Find where the given text appears and provide that cell's center as [X, Y] coordinate. 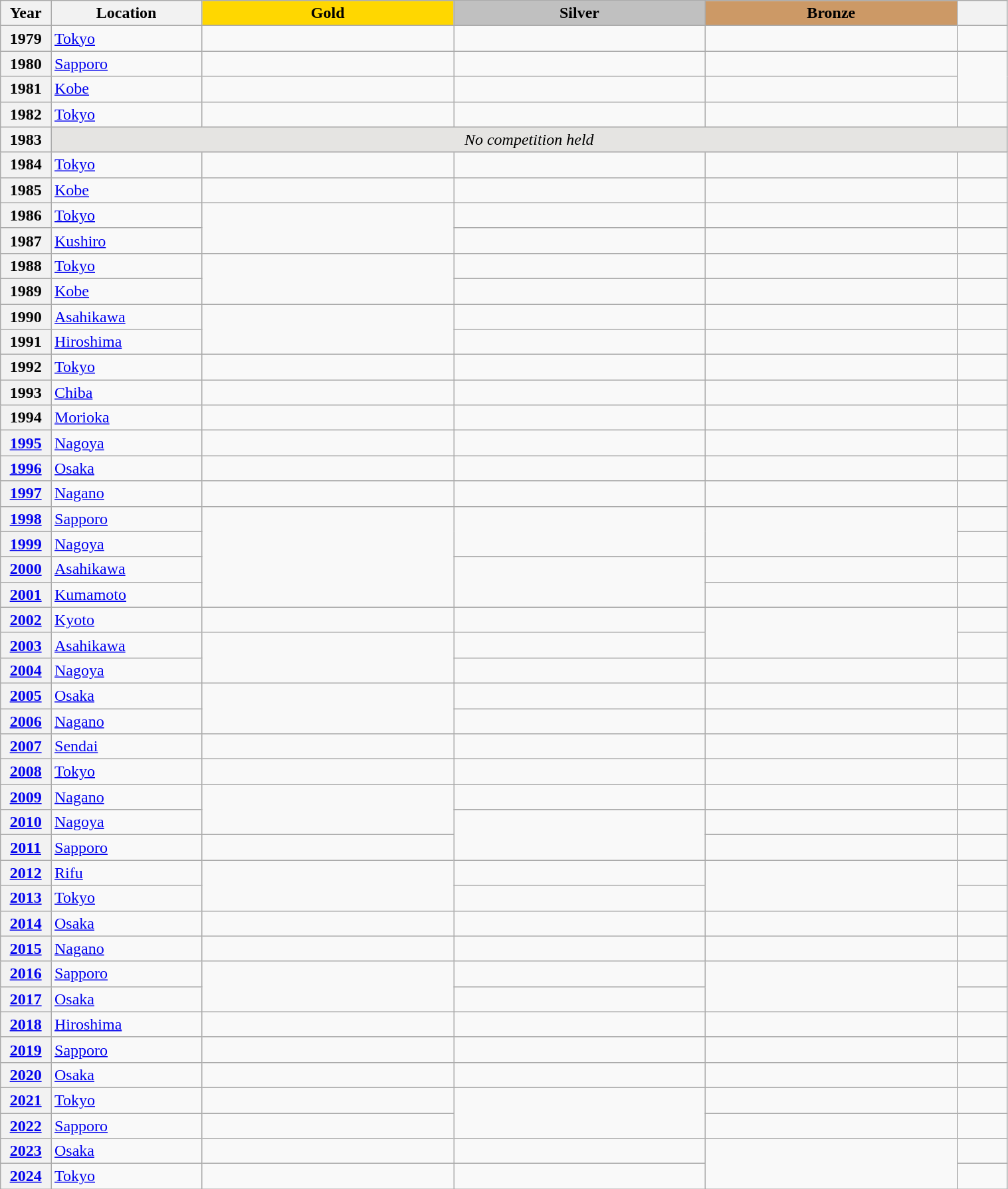
1994 [26, 418]
2001 [26, 594]
Bronze [831, 13]
2024 [26, 1176]
2022 [26, 1126]
1979 [26, 39]
1983 [26, 139]
1993 [26, 393]
2012 [26, 873]
1992 [26, 367]
1995 [26, 443]
1984 [26, 165]
2015 [26, 949]
2017 [26, 999]
1996 [26, 468]
2011 [26, 848]
2005 [26, 695]
2007 [26, 747]
2000 [26, 569]
2016 [26, 974]
2002 [26, 620]
2009 [26, 797]
1982 [26, 114]
1987 [26, 240]
Silver [579, 13]
Year [26, 13]
Kumamoto [126, 594]
1985 [26, 190]
1990 [26, 317]
2014 [26, 923]
1998 [26, 519]
1999 [26, 544]
Location [126, 13]
2008 [26, 772]
2020 [26, 1075]
1991 [26, 342]
2010 [26, 822]
Gold [328, 13]
1989 [26, 291]
2006 [26, 721]
1980 [26, 64]
2018 [26, 1024]
Kushiro [126, 240]
2021 [26, 1100]
Kyoto [126, 620]
2013 [26, 898]
1997 [26, 494]
1981 [26, 89]
1986 [26, 215]
1988 [26, 266]
Rifu [126, 873]
2023 [26, 1151]
2003 [26, 645]
Sendai [126, 747]
2019 [26, 1050]
Morioka [126, 418]
No competition held [529, 139]
Chiba [126, 393]
2004 [26, 670]
